Provide the [X, Y] coordinate of the cell's center where the given text is located.  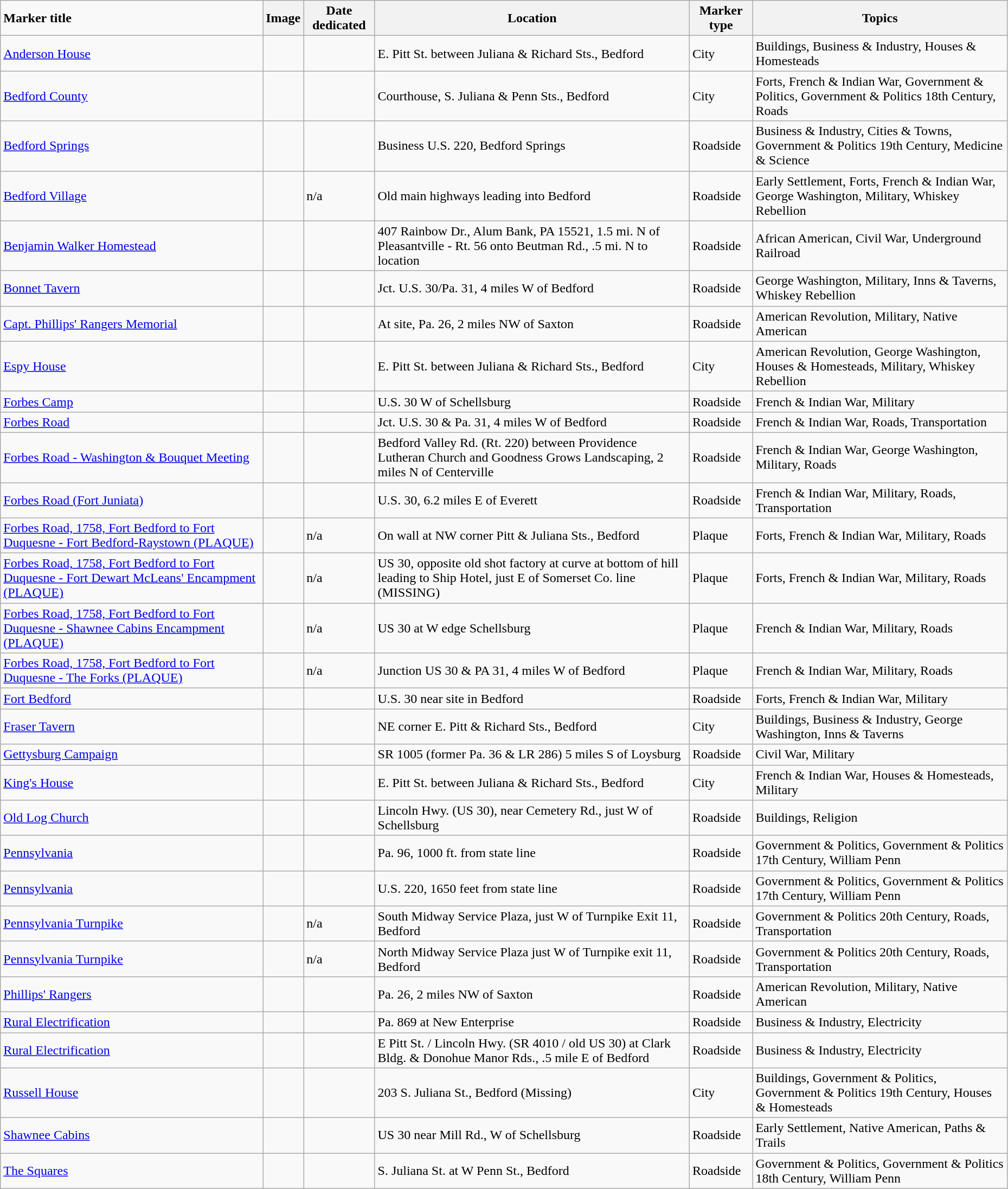
Forbes Road [132, 422]
Fort Bedford [132, 699]
African American, Civil War, Underground Railroad [879, 246]
US 30 at W edge Schellsburg [532, 628]
Anderson House [132, 53]
Forbes Road - Washington & Bouquet Meeting [132, 457]
Business & Industry, Cities & Towns, Government & Politics 19th Century, Medicine & Science [879, 146]
203 S. Juliana St., Bedford (Missing) [532, 1093]
Pa. 869 at New Enterprise [532, 1022]
Forbes Road, 1758, Fort Bedford to Fort Duquesne - The Forks (PLAQUE) [132, 670]
The Squares [132, 1171]
French & Indian War, George Washington, Military, Roads [879, 457]
Buildings, Religion [879, 818]
Lincoln Hwy. (US 30), near Cemetery Rd., just W of Schellsburg [532, 818]
SR 1005 (former Pa. 36 & LR 286) 5 miles S of Loysburg [532, 755]
U.S. 30 near site in Bedford [532, 699]
Bedford Village [132, 196]
Jct. U.S. 30/Pa. 31, 4 miles W of Bedford [532, 289]
French & Indian War, Houses & Homesteads, Military [879, 782]
Bonnet Tavern [132, 289]
Early Settlement, Forts, French & Indian War, George Washington, Military, Whiskey Rebellion [879, 196]
French & Indian War, Roads, Transportation [879, 422]
Buildings, Business & Industry, Houses & Homesteads [879, 53]
Espy House [132, 366]
Junction US 30 & PA 31, 4 miles W of Bedford [532, 670]
Buildings, Government & Politics, Government & Politics 19th Century, Houses & Homesteads [879, 1093]
George Washington, Military, Inns & Taverns, Whiskey Rebellion [879, 289]
Benjamin Walker Homestead [132, 246]
Marker title [132, 18]
Phillips' Rangers [132, 994]
Fraser Tavern [132, 727]
At site, Pa. 26, 2 miles NW of Saxton [532, 323]
Pa. 26, 2 miles NW of Saxton [532, 994]
Russell House [132, 1093]
U.S. 220, 1650 feet from state line [532, 888]
Capt. Phillips' Rangers Memorial [132, 323]
Location [532, 18]
E Pitt St. / Lincoln Hwy. (SR 4010 / old US 30) at Clark Bldg. & Donohue Manor Rds., .5 mile E of Bedford [532, 1050]
Old main highways leading into Bedford [532, 196]
U.S. 30, 6.2 miles E of Everett [532, 500]
Topics [879, 18]
Image [283, 18]
South Midway Service Plaza, just W of Turnpike Exit 11, Bedford [532, 923]
Bedford Valley Rd. (Rt. 220) between Providence Lutheran Church and Goodness Grows Landscaping, 2 miles N of Centerville [532, 457]
Business U.S. 220, Bedford Springs [532, 146]
Shawnee Cabins [132, 1136]
Government & Politics, Government & Politics 18th Century, William Penn [879, 1171]
Forbes Road, 1758, Fort Bedford to Fort Duquesne - Shawnee Cabins Encampment (PLAQUE) [132, 628]
On wall at NW corner Pitt & Juliana Sts., Bedford [532, 536]
Forbes Camp [132, 401]
Forbes Road (Fort Juniata) [132, 500]
NE corner E. Pitt & Richard Sts., Bedford [532, 727]
US 30 near Mill Rd., W of Schellsburg [532, 1136]
Bedford County [132, 96]
Date dedicated [339, 18]
S. Juliana St. at W Penn St., Bedford [532, 1171]
US 30, opposite old shot factory at curve at bottom of hill leading to Ship Hotel, just E of Somerset Co. line (MISSING) [532, 578]
Civil War, Military [879, 755]
Forbes Road, 1758, Fort Bedford to Fort Duquesne - Fort Bedford-Raystown (PLAQUE) [132, 536]
Buildings, Business & Industry, George Washington, Inns & Taverns [879, 727]
U.S. 30 W of Schellsburg [532, 401]
Forts, French & Indian War, Government & Politics, Government & Politics 18th Century, Roads [879, 96]
Courthouse, S. Juliana & Penn Sts., Bedford [532, 96]
French & Indian War, Military [879, 401]
Pa. 96, 1000 ft. from state line [532, 853]
King's House [132, 782]
Forbes Road, 1758, Fort Bedford to Fort Duquesne - Fort Dewart McLeans' Encampment (PLAQUE) [132, 578]
Jct. U.S. 30 & Pa. 31, 4 miles W of Bedford [532, 422]
Bedford Springs [132, 146]
407 Rainbow Dr., Alum Bank, PA 15521, 1.5 mi. N of Pleasantville - Rt. 56 onto Beutman Rd., .5 mi. N to location [532, 246]
North Midway Service Plaza just W of Turnpike exit 11, Bedford [532, 959]
Forts, French & Indian War, Military [879, 699]
American Revolution, George Washington, Houses & Homesteads, Military, Whiskey Rebellion [879, 366]
Early Settlement, Native American, Paths & Trails [879, 1136]
French & Indian War, Military, Roads, Transportation [879, 500]
Old Log Church [132, 818]
Gettysburg Campaign [132, 755]
Marker type [721, 18]
